Find where the given text appears and provide that cell's center as (x, y) coordinate. 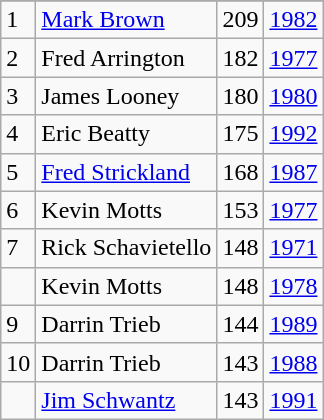
153 (240, 210)
175 (240, 134)
4 (18, 134)
182 (240, 58)
Rick Schavietello (126, 248)
1987 (294, 172)
10 (18, 362)
5 (18, 172)
1982 (294, 20)
3 (18, 96)
1980 (294, 96)
1988 (294, 362)
2 (18, 58)
180 (240, 96)
Fred Strickland (126, 172)
9 (18, 324)
Mark Brown (126, 20)
1978 (294, 286)
Jim Schwantz (126, 400)
7 (18, 248)
Fred Arrington (126, 58)
1991 (294, 400)
1 (18, 20)
6 (18, 210)
1992 (294, 134)
168 (240, 172)
1971 (294, 248)
209 (240, 20)
1989 (294, 324)
Eric Beatty (126, 134)
144 (240, 324)
James Looney (126, 96)
